Find where the given text appears and provide that cell's center as (x, y) coordinate. 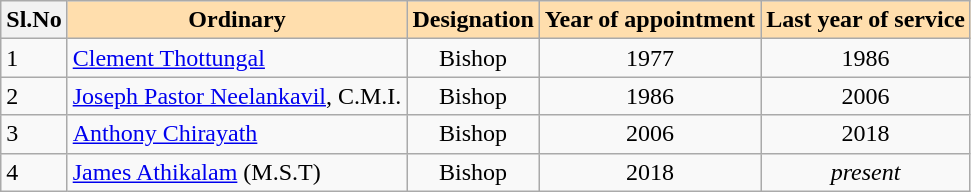
James Athikalam (M.S.T) (237, 172)
Clement Thottungal (237, 58)
present (866, 172)
Joseph Pastor Neelankavil, C.M.I. (237, 96)
4 (34, 172)
Designation (473, 20)
Last year of service (866, 20)
Ordinary (237, 20)
2 (34, 96)
Sl.No (34, 20)
Year of appointment (650, 20)
1 (34, 58)
3 (34, 134)
Anthony Chirayath (237, 134)
1977 (650, 58)
